Output the (x, y) coordinate of the center of the cell containing the given text.  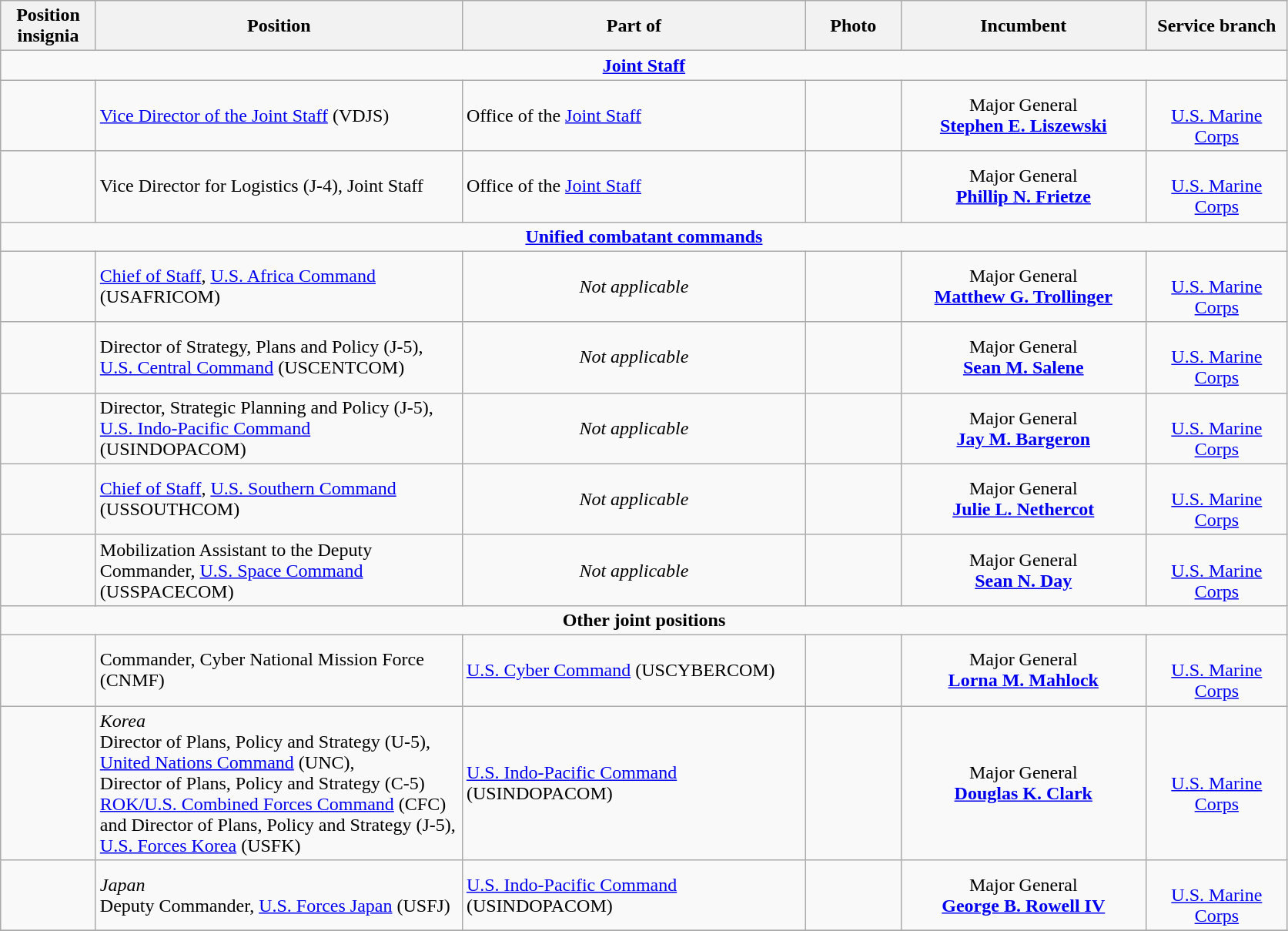
Major GeneralStephen E. Liszewski (1024, 116)
Position insignia (49, 26)
Service branch (1217, 26)
Major GeneralSean N. Day (1024, 570)
Major GeneralLorna M. Mahlock (1024, 670)
Chief of Staff, U.S. Southern Command (USSOUTHCOM) (279, 499)
Commander, Cyber National Mission Force (CNMF) (279, 670)
Vice Director of the Joint Staff (VDJS) (279, 116)
Photo (853, 26)
Incumbent (1024, 26)
Position (279, 26)
JapanDeputy Commander, U.S. Forces Japan (USFJ) (279, 896)
Chief of Staff, U.S. Africa Command (USAFRICOM) (279, 286)
Director, Strategic Planning and Policy (J-5),U.S. Indo-Pacific Command (USINDOPACOM) (279, 428)
Mobilization Assistant to the Deputy Commander, U.S. Space Command (USSPACECOM) (279, 570)
Major GeneralDouglas K. Clark (1024, 782)
Major GeneralJulie L. Nethercot (1024, 499)
Director of Strategy, Plans and Policy (J-5), U.S. Central Command (USCENTCOM) (279, 357)
U.S. Cyber Command (USCYBERCOM) (634, 670)
Major GeneralJay M. Bargeron (1024, 428)
Major GeneralPhillip N. Frietze (1024, 186)
Joint Staff (644, 65)
Major GeneralSean M. Salene (1024, 357)
Vice Director for Logistics (J-4), Joint Staff (279, 186)
Major GeneralMatthew G. Trollinger (1024, 286)
Part of (634, 26)
Major GeneralGeorge B. Rowell IV (1024, 896)
Unified combatant commands (644, 236)
Other joint positions (644, 620)
